Locate the cell with the specified text and output its (x, y) center coordinate. 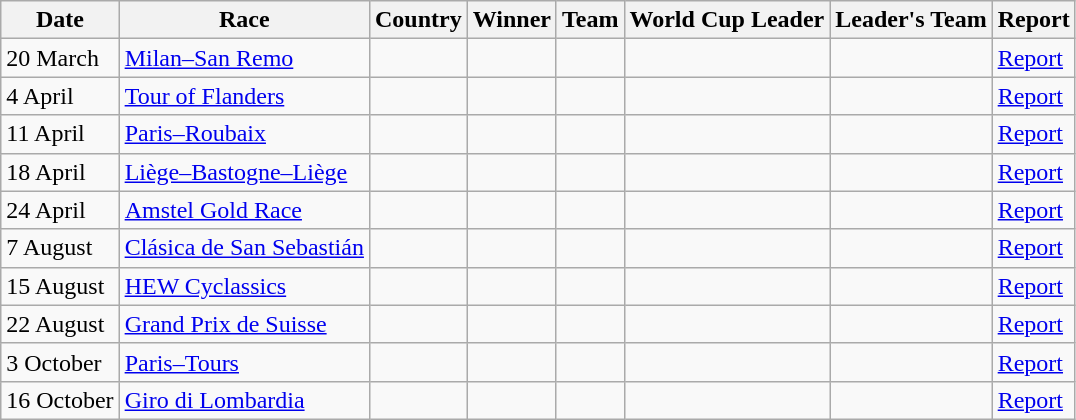
Liège–Bastogne–Liège (244, 172)
Giro di Lombardia (244, 400)
20 March (60, 58)
Team (590, 20)
22 August (60, 324)
Race (244, 20)
18 April (60, 172)
Tour of Flanders (244, 96)
4 April (60, 96)
11 April (60, 134)
Country (418, 20)
HEW Cyclassics (244, 286)
3 October (60, 362)
Paris–Roubaix (244, 134)
7 August (60, 248)
Amstel Gold Race (244, 210)
Grand Prix de Suisse (244, 324)
Leader's Team (911, 20)
Milan–San Remo (244, 58)
Winner (512, 20)
Paris–Tours (244, 362)
Date (60, 20)
Clásica de San Sebastián (244, 248)
World Cup Leader (727, 20)
24 April (60, 210)
16 October (60, 400)
15 August (60, 286)
